Capture the cell that displays the provided text and extract its (X, Y) central coordinate. 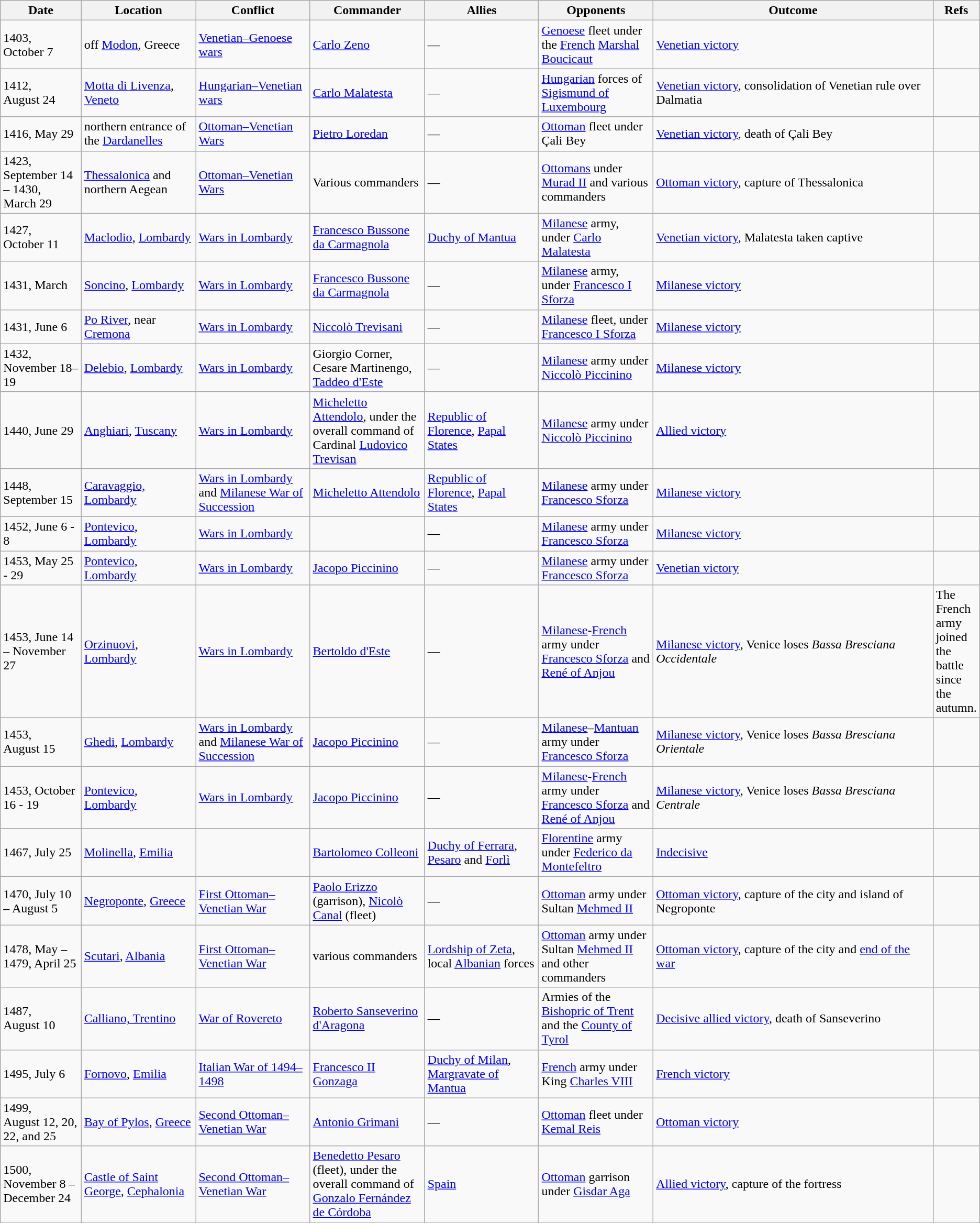
French army under King Charles VIII (596, 1074)
Ottoman victory, capture of Thessalonica (793, 182)
Ottoman fleet under Çali Bey (596, 134)
1431, March (41, 285)
Indecisive (793, 853)
1452, June 6 - 8 (41, 533)
1500, November 8 – December 24 (41, 1184)
1487, August 10 (41, 1018)
Venetian victory, Malatesta taken captive (793, 237)
Refs (956, 10)
War of Rovereto (253, 1018)
1448, September 15 (41, 492)
Duchy of Ferrara, Pesaro and Forlì (482, 853)
Ottomans under Murad II and various commanders (596, 182)
Micheletto Attendolo, under the overall command of Cardinal Ludovico Trevisan (367, 430)
1453, May 25 - 29 (41, 568)
Genoese fleet under the French Marshal Boucicaut (596, 45)
off Modon, Greece (138, 45)
1453, October 16 - 19 (41, 797)
Hungarian forces of Sigismund of Luxembourg (596, 93)
1423, September 14 – 1430, March 29 (41, 182)
1431, June 6 (41, 327)
1453, August 15 (41, 742)
various commanders (367, 956)
Caravaggio, Lombardy (138, 492)
Date (41, 10)
Milanese victory, Venice loses Bassa Bresciana Centrale (793, 797)
Micheletto Attendolo (367, 492)
1495, July 6 (41, 1074)
Milanese fleet, under Francesco I Sforza (596, 327)
Negroponte, Greece (138, 901)
Francesco II Gonzaga (367, 1074)
Italian War of 1494–1498 (253, 1074)
Motta di Livenza, Veneto (138, 93)
French victory (793, 1074)
Bertoldo d'Este (367, 652)
Thessalonica and northern Aegean (138, 182)
Florentine army under Federico da Montefeltro (596, 853)
Allied victory, capture of the fortress (793, 1184)
Paolo Erizzo (garrison), Nicolò Canal (fleet) (367, 901)
Calliano, Trentino (138, 1018)
Delebio, Lombardy (138, 368)
Antonio Grimani (367, 1122)
Ottoman fleet under Kemal Reis (596, 1122)
Anghiari, Tuscany (138, 430)
Venetian victory, death of Çali Bey (793, 134)
Various commanders (367, 182)
1416, May 29 (41, 134)
Allies (482, 10)
Ottoman victory (793, 1122)
The French army joined the battle since the autumn. (956, 652)
Duchy of Mantua (482, 237)
1440, June 29 (41, 430)
1470, July 10 – August 5 (41, 901)
Decisive allied victory, death of Sanseverino (793, 1018)
Hungarian–Venetian wars (253, 93)
1467, July 25 (41, 853)
Ottoman army under Sultan Mehmed II (596, 901)
Commander (367, 10)
Location (138, 10)
Ghedi, Lombardy (138, 742)
Conflict (253, 10)
1453, June 14 – November 27 (41, 652)
Ottoman victory, capture of the city and end of the war (793, 956)
Duchy of Milan, Margravate of Mantua (482, 1074)
Ottoman army under Sultan Mehmed II and other commanders (596, 956)
Soncino, Lombardy (138, 285)
Spain (482, 1184)
Orzinuovi, Lombardy (138, 652)
Roberto Sanseverino d'Aragona (367, 1018)
Milanese army, under Francesco I Sforza (596, 285)
Outcome (793, 10)
Carlo Zeno (367, 45)
Benedetto Pesaro (fleet), under the overall command of Gonzalo Fernández de Córdoba (367, 1184)
Armies of the Bishopric of Trent and the County of Tyrol (596, 1018)
Scutari, Albania (138, 956)
Fornovo, Emilia (138, 1074)
Venetian–Genoese wars (253, 45)
Po River, near Cremona (138, 327)
Opponents (596, 10)
Venetian victory, consolidation of Venetian rule over Dalmatia (793, 93)
1432, November 18–19 (41, 368)
1403, October 7 (41, 45)
Castle of Saint George, Cephalonia (138, 1184)
Ottoman garrison under Gisdar Aga (596, 1184)
Molinella, Emilia (138, 853)
1412, August 24 (41, 93)
Milanese victory, Venice loses Bassa Bresciana Occidentale (793, 652)
1499, August 12, 20, 22, and 25 (41, 1122)
Milanese army, under Carlo Malatesta (596, 237)
1478, May – 1479, April 25 (41, 956)
Milanese–Mantuan army under Francesco Sforza (596, 742)
Milanese victory, Venice loses Bassa Bresciana Orientale (793, 742)
Pietro Loredan (367, 134)
Maclodio, Lombardy (138, 237)
Allied victory (793, 430)
Ottoman victory, capture of the city and island of Negroponte (793, 901)
Bartolomeo Colleoni (367, 853)
Carlo Malatesta (367, 93)
Niccolò Trevisani (367, 327)
Bay of Pylos, Greece (138, 1122)
northern entrance of the Dardanelles (138, 134)
Lordship of Zeta, local Albanian forces (482, 956)
Giorgio Corner, Cesare Martinengo, Taddeo d'Este (367, 368)
1427, October 11 (41, 237)
